Output the [x, y] coordinate of the center of the cell containing the given text.  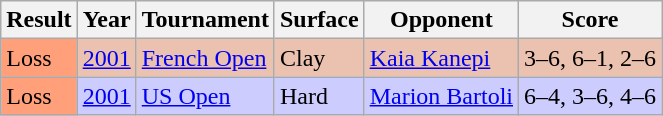
Opponent [441, 20]
Clay [319, 58]
3–6, 6–1, 2–6 [590, 58]
Score [590, 20]
French Open [205, 58]
Year [106, 20]
Hard [319, 96]
Result [39, 20]
6–4, 3–6, 4–6 [590, 96]
Kaia Kanepi [441, 58]
US Open [205, 96]
Tournament [205, 20]
Surface [319, 20]
Marion Bartoli [441, 96]
